From the cell containing the given text, extract its center point as (X, Y) coordinate. 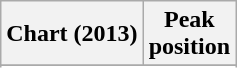
Chart (2013) (72, 34)
Peakposition (189, 34)
